Pinpoint the cell where the given text exists, returning its [x, y] midpoint coordinate. 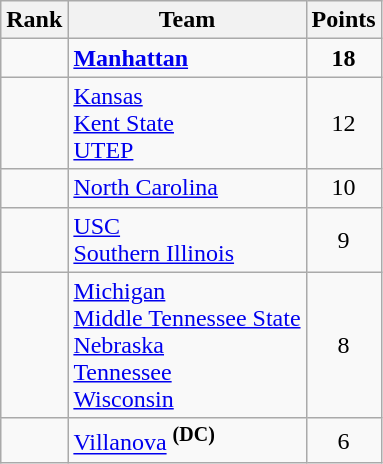
12 [344, 123]
Manhattan [187, 58]
Points [344, 20]
Team [187, 20]
6 [344, 440]
USC Southern Illinois [187, 240]
KansasKent StateUTEP [187, 123]
10 [344, 188]
Villanova (DC) [187, 440]
18 [344, 58]
North Carolina [187, 188]
MichiganMiddle Tennessee StateNebraskaTennesseeWisconsin [187, 345]
Rank [34, 20]
9 [344, 240]
8 [344, 345]
